Scan for the cell matching the given text and deliver its (X, Y) coordinate at center. 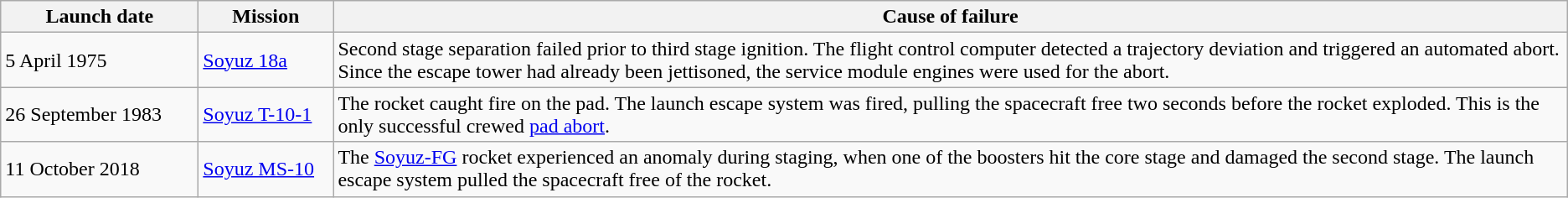
5 April 1975 (100, 60)
Soyuz MS-10 (266, 169)
Cause of failure (950, 17)
Soyuz T-10-1 (266, 114)
Soyuz 18a (266, 60)
11 October 2018 (100, 169)
Mission (266, 17)
26 September 1983 (100, 114)
Launch date (100, 17)
